From the cell containing the given text, extract its center point as [X, Y] coordinate. 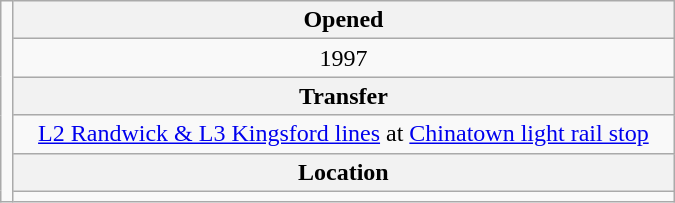
Location [344, 172]
1997 [344, 58]
L2 Randwick & L3 Kingsford lines at Chinatown light rail stop [344, 134]
Opened [344, 20]
Transfer [344, 96]
